Extract the [x, y] coordinate from the center of the cell holding the provided text.  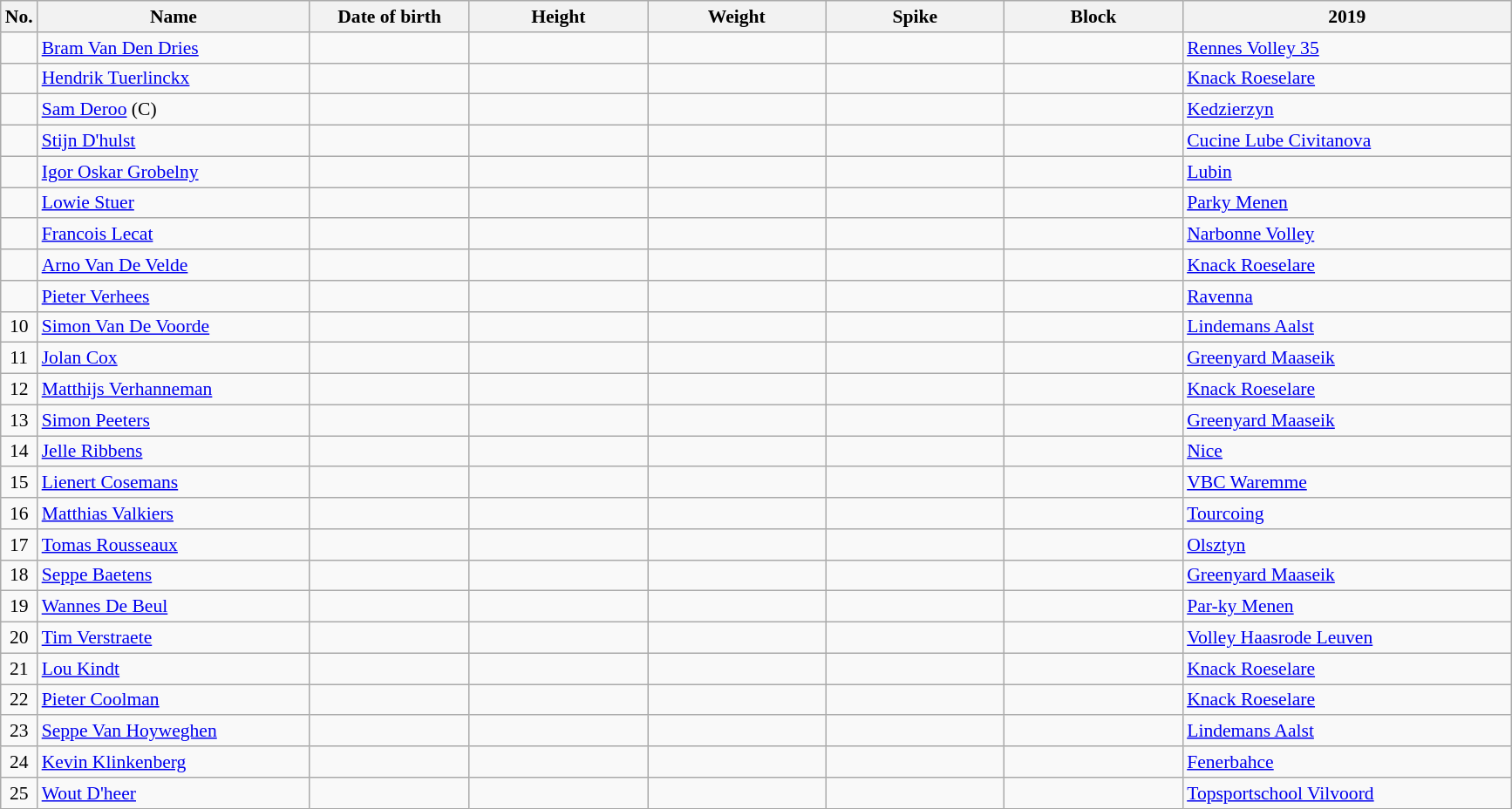
Wout D'heer [174, 793]
22 [19, 700]
Weight [738, 17]
Narbonne Volley [1346, 235]
Tomas Rousseaux [174, 545]
Lowie Stuer [174, 203]
Igor Oskar Grobelny [174, 172]
Olsztyn [1346, 545]
25 [19, 793]
Arno Van De Velde [174, 265]
Pieter Coolman [174, 700]
Matthias Valkiers [174, 513]
Parky Menen [1346, 203]
Date of birth [389, 17]
Fenerbahce [1346, 762]
Topsportschool Vilvoord [1346, 793]
Tim Verstraete [174, 638]
Seppe Baetens [174, 575]
24 [19, 762]
Pieter Verhees [174, 296]
23 [19, 731]
11 [19, 358]
Volley Haasrode Leuven [1346, 638]
No. [19, 17]
Matthijs Verhanneman [174, 390]
Seppe Van Hoyweghen [174, 731]
Rennes Volley 35 [1346, 48]
16 [19, 513]
14 [19, 452]
18 [19, 575]
20 [19, 638]
17 [19, 545]
Nice [1346, 452]
Hendrik Tuerlinckx [174, 78]
Ravenna [1346, 296]
Simon Peeters [174, 420]
Lienert Cosemans [174, 483]
Jelle Ribbens [174, 452]
Block [1093, 17]
Spike [916, 17]
Height [558, 17]
2019 [1346, 17]
Lubin [1346, 172]
Jolan Cox [174, 358]
Cucine Lube Civitanova [1346, 141]
Kevin Klinkenberg [174, 762]
13 [19, 420]
21 [19, 669]
Stijn D'hulst [174, 141]
Bram Van Den Dries [174, 48]
15 [19, 483]
Lou Kindt [174, 669]
Simon Van De Voorde [174, 327]
Sam Deroo (C) [174, 110]
Name [174, 17]
Francois Lecat [174, 235]
10 [19, 327]
Par-ky Menen [1346, 607]
Kedzierzyn [1346, 110]
VBC Waremme [1346, 483]
12 [19, 390]
Tourcoing [1346, 513]
19 [19, 607]
Wannes De Beul [174, 607]
